Return the (x, y) coordinate for the center point of the cell that contains the specified text.  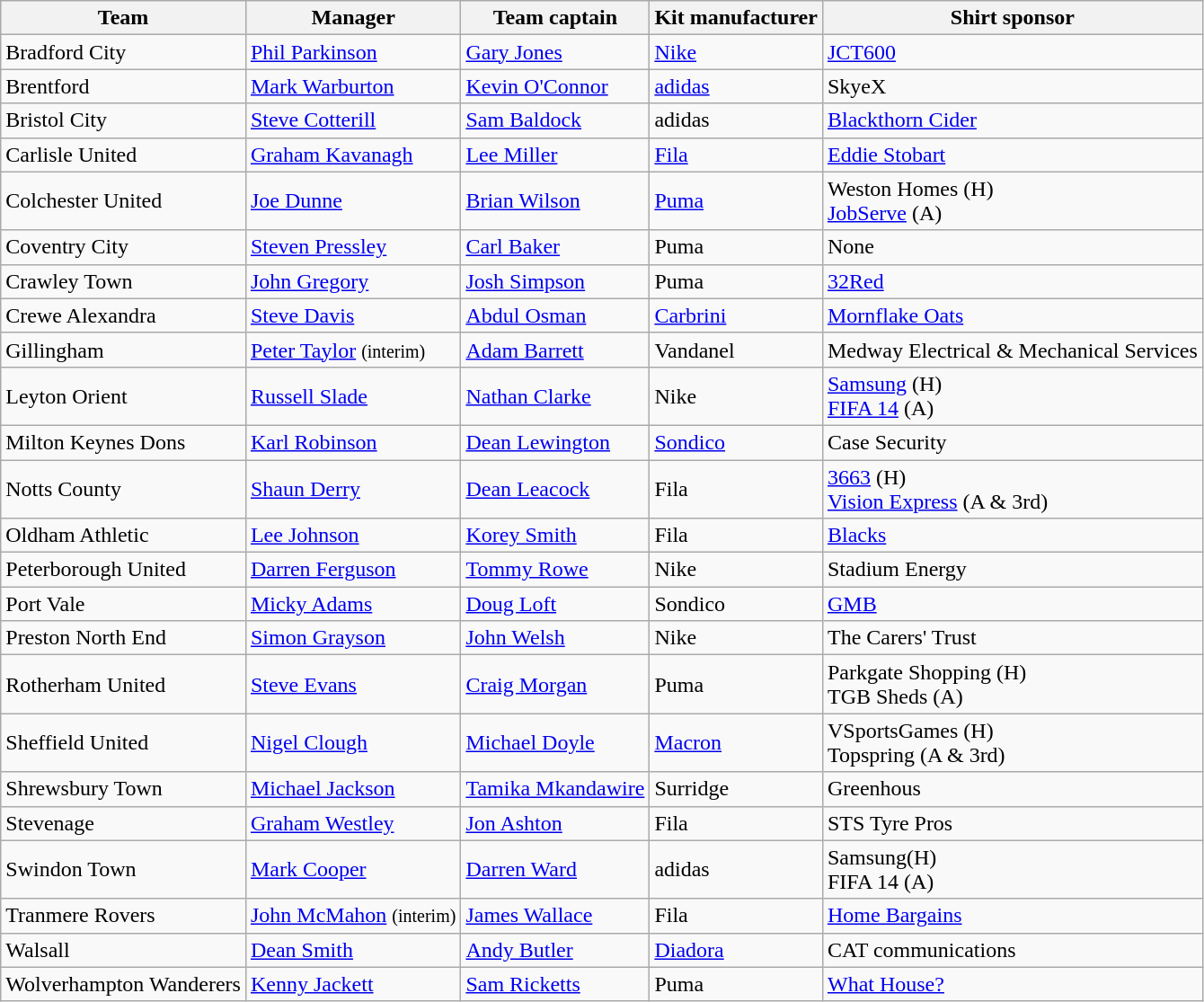
Peterborough United (124, 570)
Macron (737, 742)
Weston Homes (H)JobServe (A) (1012, 201)
Kit manufacturer (737, 18)
Sam Ricketts (555, 984)
Carlisle United (124, 155)
GMB (1012, 604)
Wolverhampton Wanderers (124, 984)
Blacks (1012, 536)
Steven Pressley (352, 247)
Team captain (555, 18)
Colchester United (124, 201)
Samsung (H)FIFA 14 (A) (1012, 395)
3663 (H)Vision Express (A & 3rd) (1012, 489)
Craig Morgan (555, 685)
Karl Robinson (352, 442)
Surridge (737, 789)
Kenny Jackett (352, 984)
Micky Adams (352, 604)
Tranmere Rovers (124, 916)
Lee Johnson (352, 536)
Carbrini (737, 315)
Graham Westley (352, 823)
Brian Wilson (555, 201)
Tommy Rowe (555, 570)
SkyeX (1012, 86)
Sam Baldock (555, 120)
Blackthorn Cider (1012, 120)
Port Vale (124, 604)
Phil Parkinson (352, 52)
Kevin O'Connor (555, 86)
John Gregory (352, 281)
Josh Simpson (555, 281)
None (1012, 247)
Parkgate Shopping (H)TGB Sheds (A) (1012, 685)
Rotherham United (124, 685)
VSportsGames (H)Topspring (A & 3rd) (1012, 742)
Home Bargains (1012, 916)
Michael Jackson (352, 789)
Diadora (737, 950)
Dean Smith (352, 950)
Case Security (1012, 442)
Nigel Clough (352, 742)
Milton Keynes Dons (124, 442)
James Wallace (555, 916)
Peter Taylor (interim) (352, 350)
Medway Electrical & Mechanical Services (1012, 350)
Jon Ashton (555, 823)
Stevenage (124, 823)
Crawley Town (124, 281)
Russell Slade (352, 395)
Mornflake Oats (1012, 315)
JCT600 (1012, 52)
Brentford (124, 86)
Carl Baker (555, 247)
Steve Cotterill (352, 120)
Darren Ward (555, 870)
Vandanel (737, 350)
Adam Barrett (555, 350)
Dean Leacock (555, 489)
What House? (1012, 984)
Nathan Clarke (555, 395)
STS Tyre Pros (1012, 823)
Joe Dunne (352, 201)
Andy Butler (555, 950)
Notts County (124, 489)
Swindon Town (124, 870)
John McMahon (interim) (352, 916)
Shaun Derry (352, 489)
Stadium Energy (1012, 570)
Crewe Alexandra (124, 315)
Dean Lewington (555, 442)
Mark Warburton (352, 86)
Greenhous (1012, 789)
Walsall (124, 950)
Bristol City (124, 120)
Shrewsbury Town (124, 789)
Darren Ferguson (352, 570)
Michael Doyle (555, 742)
Eddie Stobart (1012, 155)
John Welsh (555, 638)
32Red (1012, 281)
Mark Cooper (352, 870)
Oldham Athletic (124, 536)
Sheffield United (124, 742)
Steve Evans (352, 685)
Steve Davis (352, 315)
Preston North End (124, 638)
CAT communications (1012, 950)
Bradford City (124, 52)
Coventry City (124, 247)
Leyton Orient (124, 395)
Korey Smith (555, 536)
Samsung(H)FIFA 14 (A) (1012, 870)
Team (124, 18)
Lee Miller (555, 155)
The Carers' Trust (1012, 638)
Doug Loft (555, 604)
Graham Kavanagh (352, 155)
Gillingham (124, 350)
Simon Grayson (352, 638)
Abdul Osman (555, 315)
Tamika Mkandawire (555, 789)
Manager (352, 18)
Shirt sponsor (1012, 18)
Gary Jones (555, 52)
